Output the (x, y) coordinate of the center of the cell containing the given text.  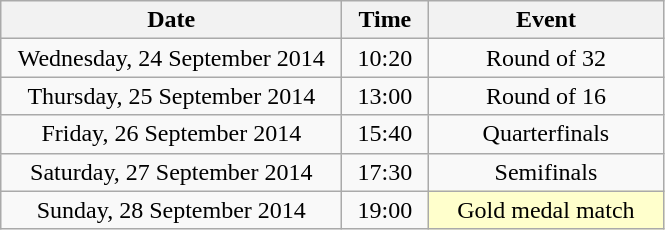
Gold medal match (546, 210)
Friday, 26 September 2014 (172, 134)
Round of 16 (546, 96)
17:30 (385, 172)
10:20 (385, 58)
Sunday, 28 September 2014 (172, 210)
Thursday, 25 September 2014 (172, 96)
Wednesday, 24 September 2014 (172, 58)
Round of 32 (546, 58)
Semifinals (546, 172)
19:00 (385, 210)
13:00 (385, 96)
Date (172, 20)
Saturday, 27 September 2014 (172, 172)
15:40 (385, 134)
Event (546, 20)
Quarterfinals (546, 134)
Time (385, 20)
